Pinpoint the cell where the given text exists, returning its (X, Y) midpoint coordinate. 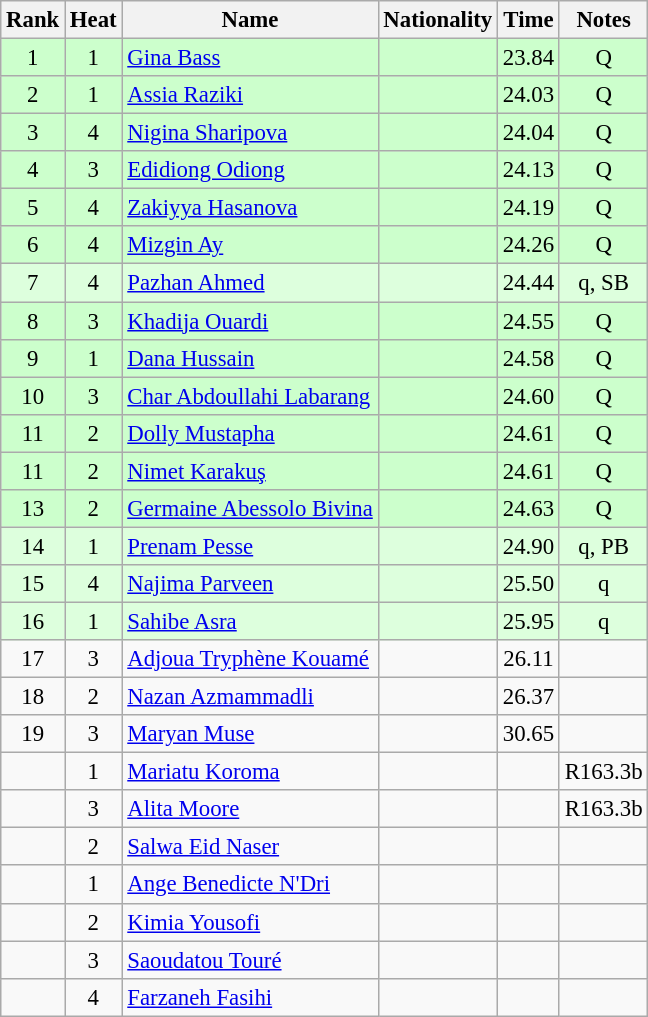
Char Abdoullahi Labarang (250, 396)
25.50 (529, 584)
Alita Moore (250, 809)
Nationality (438, 20)
24.90 (529, 546)
Time (529, 20)
Dolly Mustapha (250, 433)
16 (33, 621)
24.04 (529, 133)
13 (33, 509)
Nimet Karakuş (250, 471)
Sahibe Asra (250, 621)
24.63 (529, 509)
Zakiyya Hasanova (250, 208)
23.84 (529, 58)
19 (33, 734)
q, PB (603, 546)
7 (33, 283)
24.26 (529, 245)
24.58 (529, 358)
Farzaneh Fasihi (250, 997)
Name (250, 20)
8 (33, 321)
26.37 (529, 697)
Mariatu Koroma (250, 772)
Najima Parveen (250, 584)
q, SB (603, 283)
Salwa Eid Naser (250, 847)
Gina Bass (250, 58)
Nigina Sharipova (250, 133)
15 (33, 584)
26.11 (529, 659)
18 (33, 697)
Saoudatou Touré (250, 960)
6 (33, 245)
Nazan Azmammadli (250, 697)
Heat (94, 20)
10 (33, 396)
Ange Benedicte N'Dri (250, 885)
9 (33, 358)
Edidiong Odiong (250, 170)
Maryan Muse (250, 734)
Assia Raziki (250, 95)
24.44 (529, 283)
5 (33, 208)
24.03 (529, 95)
Prenam Pesse (250, 546)
24.13 (529, 170)
Notes (603, 20)
Kimia Yousofi (250, 922)
Khadija Ouardi (250, 321)
14 (33, 546)
Adjoua Tryphène Kouamé (250, 659)
Dana Hussain (250, 358)
25.95 (529, 621)
24.55 (529, 321)
Germaine Abessolo Bivina (250, 509)
24.60 (529, 396)
30.65 (529, 734)
24.19 (529, 208)
Mizgin Ay (250, 245)
17 (33, 659)
Pazhan Ahmed (250, 283)
Rank (33, 20)
